Extract the (X, Y) coordinate from the center of the cell holding the provided text.  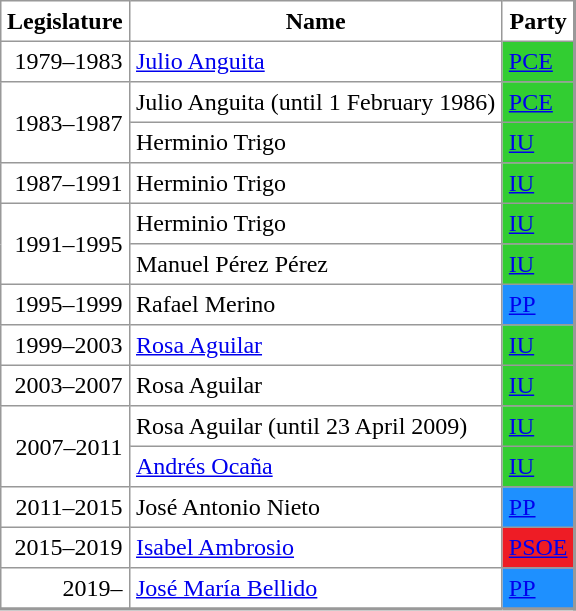
1983–1987 (64, 122)
2015–2019 (64, 547)
Rafael Merino (316, 304)
1995–1999 (64, 304)
1991–1995 (64, 244)
1987–1991 (64, 183)
PSOE (538, 547)
Manuel Pérez Pérez (316, 264)
Julio Anguita (until 1 February 1986) (316, 102)
Rosa Aguilar (until 23 April 2009) (316, 426)
Julio Anguita (316, 61)
1979–1983 (64, 61)
Isabel Ambrosio (316, 547)
2003–2007 (64, 385)
2007–2011 (64, 446)
Name (316, 21)
Andrés Ocaña (316, 466)
2011–2015 (64, 507)
José Antonio Nieto (316, 507)
2019– (64, 588)
1999–2003 (64, 345)
Legislature (64, 21)
Party (538, 21)
José María Bellido (316, 588)
